Search for the cell housing the specified text and yield its [x, y] center coordinate. 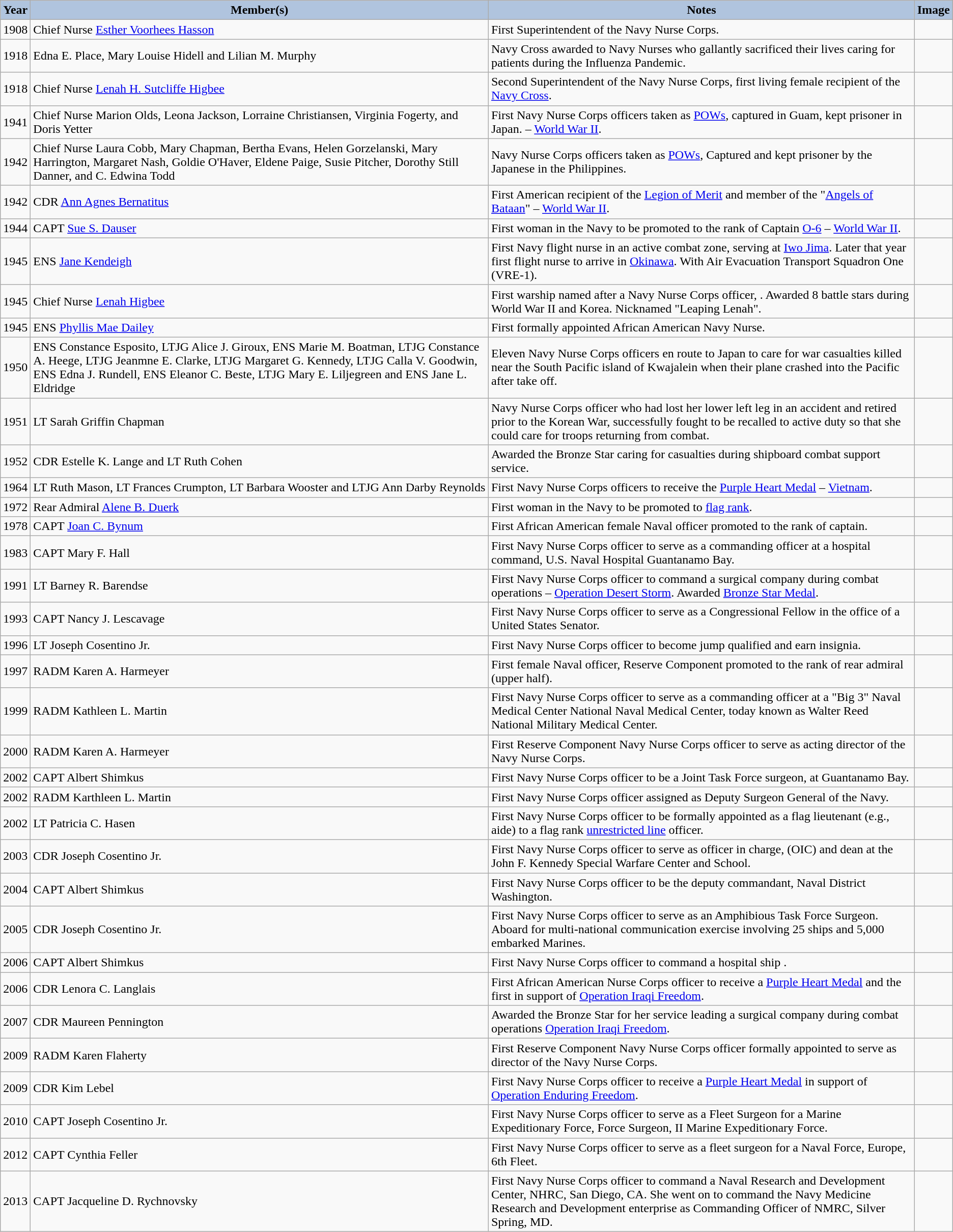
LT Ruth Mason, LT Frances Crumpton, LT Barbara Wooster and LTJG Ann Darby Reynolds [260, 488]
First Navy Nurse Corps officer assigned as Deputy Surgeon General of the Navy. [702, 797]
Year [15, 10]
First Navy Nurse Corps officer to serve as officer in charge, (OIC) and dean at the John F. Kennedy Special Warfare Center and School. [702, 856]
1951 [15, 422]
First Navy Nurse Corps officer to command a hospital ship . [702, 963]
CAPT Sue S. Dauser [260, 228]
Image [934, 10]
First warship named after a Navy Nurse Corps officer, . Awarded 8 battle stars during World War II and Korea. Nicknamed "Leaping Lenah". [702, 301]
CAPT Mary F. Hall [260, 553]
2013 [15, 1201]
Edna E. Place, Mary Louise Hidell and Lilian M. Murphy [260, 56]
First African American Nurse Corps officer to receive a Purple Heart Medal and the first in support of Operation Iraqi Freedom. [702, 989]
First Navy Nurse Corps officer to serve as a commanding officer at a hospital command, U.S. Naval Hospital Guantanamo Bay. [702, 553]
2000 [15, 751]
ENS Jane Kendeigh [260, 261]
RADM Karthleen L. Martin [260, 797]
2012 [15, 1155]
First woman in the Navy to be promoted to the rank of Captain O-6 – World War II. [702, 228]
First Navy Nurse Corps officer to be a Joint Task Force surgeon, at Guantanamo Bay. [702, 777]
Chief Nurse Esther Voorhees Hasson [260, 30]
Notes [702, 10]
1983 [15, 553]
First Reserve Component Navy Nurse Corps officer formally appointed to serve as director of the Navy Nurse Corps. [702, 1055]
First Navy Nurse Corps officer to become jump qualified and earn insignia. [702, 645]
1952 [15, 461]
CDR Maureen Pennington [260, 1022]
1993 [15, 619]
CAPT Cynthia Feller [260, 1155]
Awarded the Bronze Star for her service leading a surgical company during combat operations Operation Iraqi Freedom. [702, 1022]
RADM Kathleen L. Martin [260, 711]
1991 [15, 585]
1999 [15, 711]
Chief Nurse Lenah H. Sutcliffe Higbee [260, 89]
First Navy Nurse Corps officer to be the deputy commandant, Naval District Washington. [702, 889]
RADM Karen Flaherty [260, 1055]
CAPT Nancy J. Lescavage [260, 619]
First formally appointed African American Navy Nurse. [702, 327]
Chief Nurse Lenah Higbee [260, 301]
1950 [15, 368]
LT Sarah Griffin Chapman [260, 422]
Navy Nurse Corps officers taken as POWs, Captured and kept prisoner by the Japanese in the Philippines. [702, 162]
LT Barney R. Barendse [260, 585]
Awarded the Bronze Star caring for casualties during shipboard combat support service. [702, 461]
1972 [15, 507]
First woman in the Navy to be promoted to flag rank. [702, 507]
CDR Estelle K. Lange and LT Ruth Cohen [260, 461]
Second Superintendent of the Navy Nurse Corps, first living female recipient of the Navy Cross. [702, 89]
2003 [15, 856]
1996 [15, 645]
Rear Admiral Alene B. Duerk [260, 507]
First Navy Nurse Corps officer to serve as a Congressional Fellow in the office of a United States Senator. [702, 619]
First Navy Nurse Corps officer to receive a Purple Heart Medal in support of Operation Enduring Freedom. [702, 1088]
CDR Kim Lebel [260, 1088]
First Navy Nurse Corps officer to be formally appointed as a flag lieutenant (e.g., aide) to a flag rank unrestricted line officer. [702, 823]
CAPT Jacqueline D. Rychnovsky [260, 1201]
Member(s) [260, 10]
1997 [15, 671]
ENS Phyllis Mae Dailey [260, 327]
2005 [15, 930]
Chief Nurse Marion Olds, Leona Jackson, Lorraine Christiansen, Virginia Fogerty, and Doris Yetter [260, 122]
First American recipient of the Legion of Merit and member of the "Angels of Bataan" – World War II. [702, 202]
CAPT Joseph Cosentino Jr. [260, 1121]
CAPT Joan C. Bynum [260, 526]
LT Joseph Cosentino Jr. [260, 645]
Navy Cross awarded to Navy Nurses who gallantly sacrificed their lives caring for patients during the Influenza Pandemic. [702, 56]
2010 [15, 1121]
1944 [15, 228]
2004 [15, 889]
First Navy Nurse Corps officers to receive the Purple Heart Medal – Vietnam. [702, 488]
First Navy Nurse Corps officers taken as POWs, captured in Guam, kept prisoner in Japan. – World War II. [702, 122]
LT Patricia C. Hasen [260, 823]
First Navy Nurse Corps officer to serve as a fleet surgeon for a Naval Force, Europe, 6th Fleet. [702, 1155]
CDR Ann Agnes Bernatitus [260, 202]
First Reserve Component Navy Nurse Corps officer to serve as acting director of the Navy Nurse Corps. [702, 751]
First female Naval officer, Reserve Component promoted to the rank of rear admiral (upper half). [702, 671]
First Navy Nurse Corps officer to command a surgical company during combat operations – Operation Desert Storm. Awarded Bronze Star Medal. [702, 585]
1964 [15, 488]
CDR Lenora C. Langlais [260, 989]
1941 [15, 122]
First Superintendent of the Navy Nurse Corps. [702, 30]
1908 [15, 30]
First Navy Nurse Corps officer to serve as a Fleet Surgeon for a Marine Expeditionary Force, Force Surgeon, II Marine Expeditionary Force. [702, 1121]
First African American female Naval officer promoted to the rank of captain. [702, 526]
1978 [15, 526]
2007 [15, 1022]
